Capture the cell that displays the provided text and extract its (x, y) central coordinate. 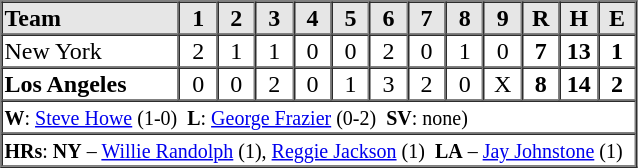
4 (312, 18)
Los Angeles (91, 84)
9 (503, 18)
HRs: NY – Willie Randolph (1), Reggie Jackson (1) LA – Jay Johnstone (1) (319, 150)
Team (91, 18)
5 (350, 18)
E (617, 18)
X (503, 84)
W: Steve Howe (1-0) L: George Frazier (0-2) SV: none) (319, 116)
R (541, 18)
13 (579, 50)
New York (91, 50)
6 (388, 18)
14 (579, 84)
H (579, 18)
